Return the [X, Y] coordinate for the center point of the cell that contains the specified text.  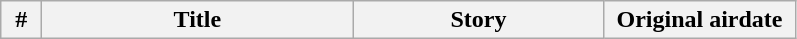
Original airdate [700, 20]
Story [478, 20]
Title [198, 20]
# [22, 20]
